Output the (X, Y) coordinate of the center of the cell containing the given text.  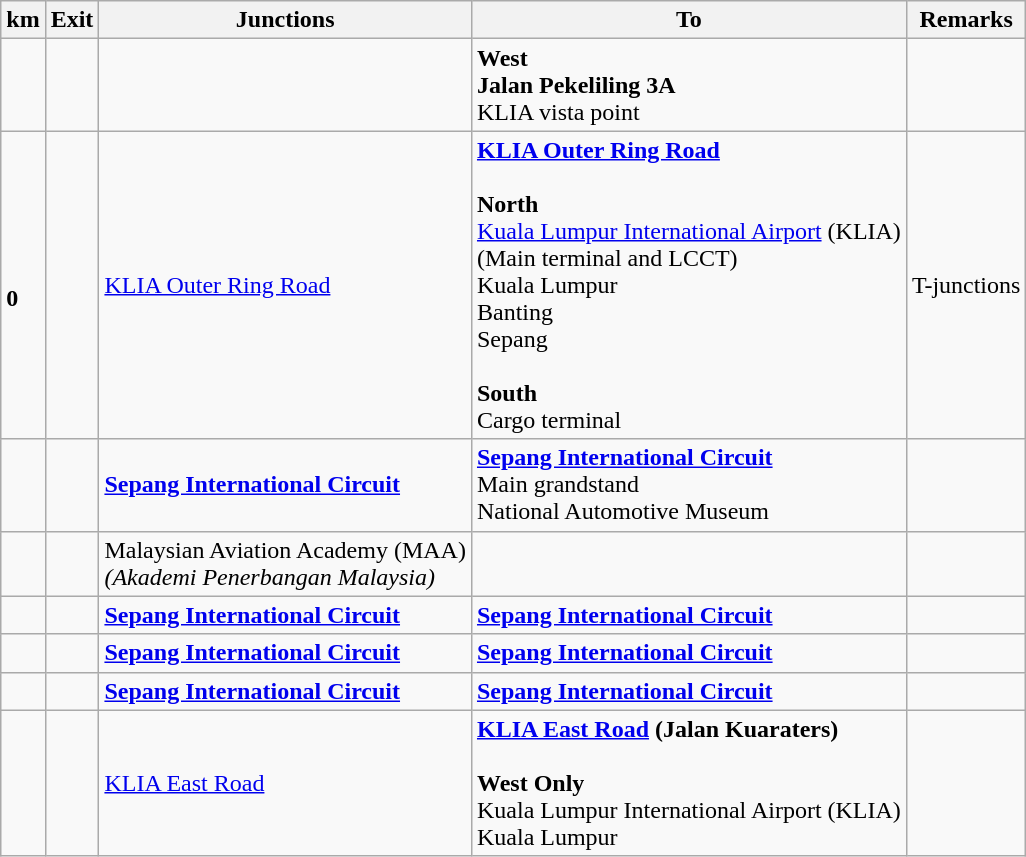
Remarks (966, 20)
Sepang International CircuitMain grandstandNational Automotive Museum (688, 485)
To (688, 20)
KLIA Outer Ring RoadNorth Kuala Lumpur International Airport (KLIA) (Main terminal and LCCT) Kuala Lumpur Banting SepangSouthCargo terminal (688, 285)
km (23, 20)
KLIA Outer Ring Road (286, 285)
Junctions (286, 20)
T-junctions (966, 285)
Malaysian Aviation Academy (MAA)(Akademi Penerbangan Malaysia) (286, 564)
Exit (72, 20)
KLIA East Road (286, 783)
KLIA East Road (Jalan Kuaraters)West Only Kuala Lumpur International Airport (KLIA) Kuala Lumpur (688, 783)
WestJalan Pekeliling 3A KLIA vista point (688, 85)
0 (23, 285)
